Extract the (x, y) coordinate from the center of the cell holding the provided text.  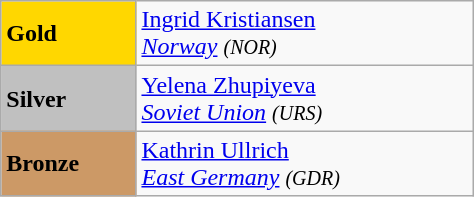
Kathrin UllrichEast Germany (GDR) (304, 164)
Silver (68, 98)
Ingrid KristiansenNorway (NOR) (304, 34)
Bronze (68, 164)
Gold (68, 34)
Yelena ZhupiyevaSoviet Union (URS) (304, 98)
